Scan for the cell matching the given text and deliver its [x, y] coordinate at center. 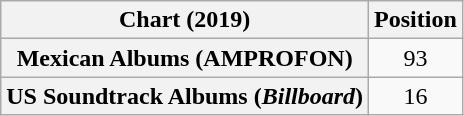
Mexican Albums (AMPROFON) [185, 58]
Position [416, 20]
US Soundtrack Albums (Billboard) [185, 96]
16 [416, 96]
Chart (2019) [185, 20]
93 [416, 58]
